Scan for the cell matching the given text and deliver its (X, Y) coordinate at center. 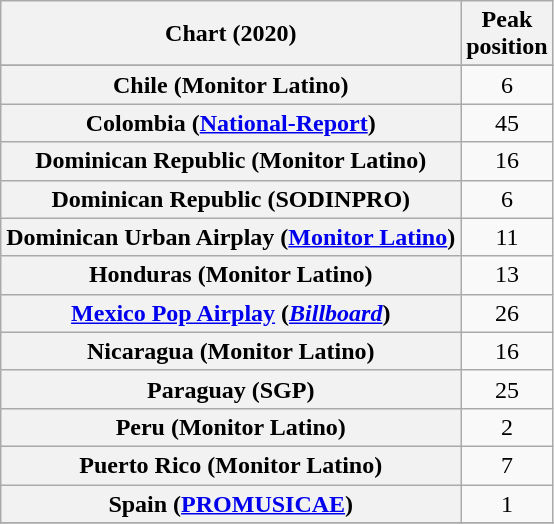
11 (507, 237)
Dominican Republic (Monitor Latino) (231, 161)
Paraguay (SGP) (231, 389)
2 (507, 427)
45 (507, 123)
Mexico Pop Airplay (Billboard) (231, 313)
25 (507, 389)
Peakposition (507, 34)
Puerto Rico (Monitor Latino) (231, 465)
26 (507, 313)
Nicaragua (Monitor Latino) (231, 351)
Peru (Monitor Latino) (231, 427)
Dominican Republic (SODINPRO) (231, 199)
13 (507, 275)
Chile (Monitor Latino) (231, 85)
Colombia (National-Report) (231, 123)
Chart (2020) (231, 34)
7 (507, 465)
Dominican Urban Airplay (Monitor Latino) (231, 237)
Honduras (Monitor Latino) (231, 275)
Spain (PROMUSICAE) (231, 503)
1 (507, 503)
